Detect which cell encompasses the target text, then output its (X, Y) center coordinate. 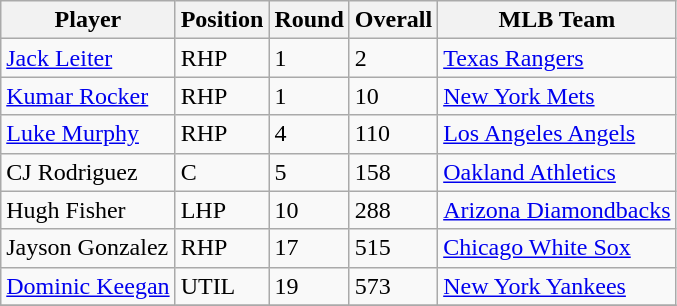
C (222, 172)
Round (309, 20)
CJ Rodriguez (88, 172)
Los Angeles Angels (557, 134)
110 (393, 134)
19 (309, 286)
Texas Rangers (557, 58)
4 (309, 134)
288 (393, 210)
Arizona Diamondbacks (557, 210)
Chicago White Sox (557, 248)
Position (222, 20)
New York Mets (557, 96)
New York Yankees (557, 286)
5 (309, 172)
Luke Murphy (88, 134)
Overall (393, 20)
17 (309, 248)
Hugh Fisher (88, 210)
Kumar Rocker (88, 96)
2 (393, 58)
515 (393, 248)
158 (393, 172)
Jack Leiter (88, 58)
Oakland Athletics (557, 172)
UTIL (222, 286)
Player (88, 20)
Dominic Keegan (88, 286)
573 (393, 286)
MLB Team (557, 20)
Jayson Gonzalez (88, 248)
LHP (222, 210)
